Pinpoint the cell where the given text exists, returning its (X, Y) midpoint coordinate. 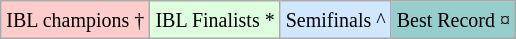
Best Record ¤ (453, 20)
IBL Finalists * (215, 20)
Semifinals ^ (336, 20)
IBL champions † (76, 20)
